Extract the (X, Y) coordinate from the center of the cell holding the provided text.  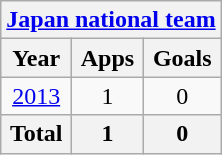
Apps (108, 58)
Goals (182, 58)
Total (36, 134)
Year (36, 58)
Japan national team (111, 20)
2013 (36, 96)
